Provide the (x, y) coordinate of the cell's center where the given text is located.  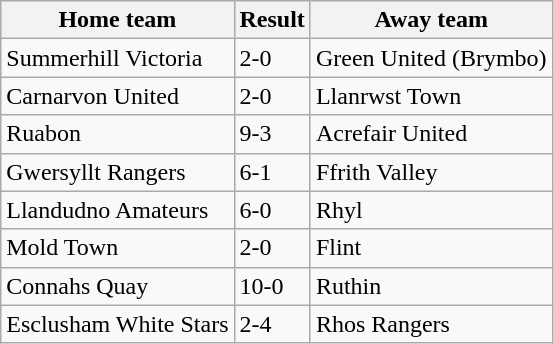
Carnarvon United (118, 96)
Ffrith Valley (431, 172)
Ruthin (431, 286)
Connahs Quay (118, 286)
Flint (431, 248)
Summerhill Victoria (118, 58)
Result (272, 20)
Ruabon (118, 134)
Away team (431, 20)
9-3 (272, 134)
Home team (118, 20)
Mold Town (118, 248)
Llanrwst Town (431, 96)
Llandudno Amateurs (118, 210)
10-0 (272, 286)
Rhos Rangers (431, 324)
Esclusham White Stars (118, 324)
6-1 (272, 172)
6-0 (272, 210)
Acrefair United (431, 134)
Green United (Brymbo) (431, 58)
Rhyl (431, 210)
Gwersyllt Rangers (118, 172)
2-4 (272, 324)
